Extract the (x, y) coordinate from the center of the cell holding the provided text.  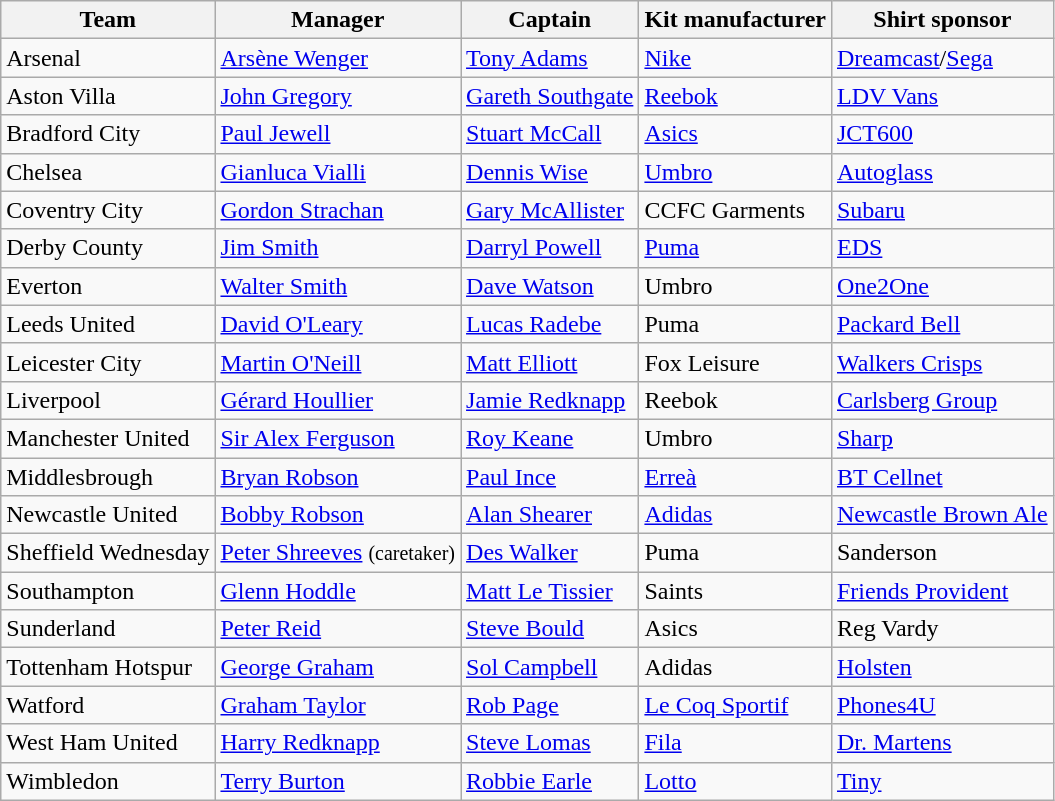
Sir Alex Ferguson (338, 438)
Friends Provident (942, 591)
George Graham (338, 667)
Gordon Strachan (338, 210)
Gary McAllister (550, 210)
Matt Le Tissier (550, 591)
Captain (550, 20)
Glenn Hoddle (338, 591)
Walkers Crisps (942, 362)
Graham Taylor (338, 705)
BT Cellnet (942, 477)
Lucas Radebe (550, 324)
Southampton (108, 591)
Steve Bould (550, 629)
Newcastle United (108, 515)
David O'Leary (338, 324)
Subaru (942, 210)
Tottenham Hotspur (108, 667)
Shirt sponsor (942, 20)
Martin O'Neill (338, 362)
Dr. Martens (942, 743)
West Ham United (108, 743)
Arsenal (108, 58)
Rob Page (550, 705)
Walter Smith (338, 286)
Peter Shreeves (caretaker) (338, 553)
Jim Smith (338, 248)
Dave Watson (550, 286)
Coventry City (108, 210)
Gianluca Vialli (338, 172)
Sheffield Wednesday (108, 553)
Gareth Southgate (550, 96)
Steve Lomas (550, 743)
Le Coq Sportif (736, 705)
EDS (942, 248)
Erreà (736, 477)
Chelsea (108, 172)
JCT600 (942, 134)
Jamie Redknapp (550, 400)
Liverpool (108, 400)
Des Walker (550, 553)
Manager (338, 20)
Leeds United (108, 324)
Paul Ince (550, 477)
CCFC Garments (736, 210)
Middlesbrough (108, 477)
Tiny (942, 781)
Peter Reid (338, 629)
Manchester United (108, 438)
Alan Shearer (550, 515)
Saints (736, 591)
Harry Redknapp (338, 743)
Terry Burton (338, 781)
Aston Villa (108, 96)
Fox Leisure (736, 362)
Packard Bell (942, 324)
Newcastle Brown Ale (942, 515)
Matt Elliott (550, 362)
Sunderland (108, 629)
Wimbledon (108, 781)
Dennis Wise (550, 172)
Kit manufacturer (736, 20)
Paul Jewell (338, 134)
Team (108, 20)
One2One (942, 286)
Roy Keane (550, 438)
Dreamcast/Sega (942, 58)
Nike (736, 58)
Arsène Wenger (338, 58)
John Gregory (338, 96)
Autoglass (942, 172)
Gérard Houllier (338, 400)
Derby County (108, 248)
Fila (736, 743)
Sanderson (942, 553)
LDV Vans (942, 96)
Watford (108, 705)
Robbie Earle (550, 781)
Bryan Robson (338, 477)
Lotto (736, 781)
Bradford City (108, 134)
Holsten (942, 667)
Tony Adams (550, 58)
Everton (108, 286)
Bobby Robson (338, 515)
Leicester City (108, 362)
Phones4U (942, 705)
Stuart McCall (550, 134)
Reg Vardy (942, 629)
Carlsberg Group (942, 400)
Sol Campbell (550, 667)
Darryl Powell (550, 248)
Sharp (942, 438)
